Locate the cell with the specified text and output its (x, y) center coordinate. 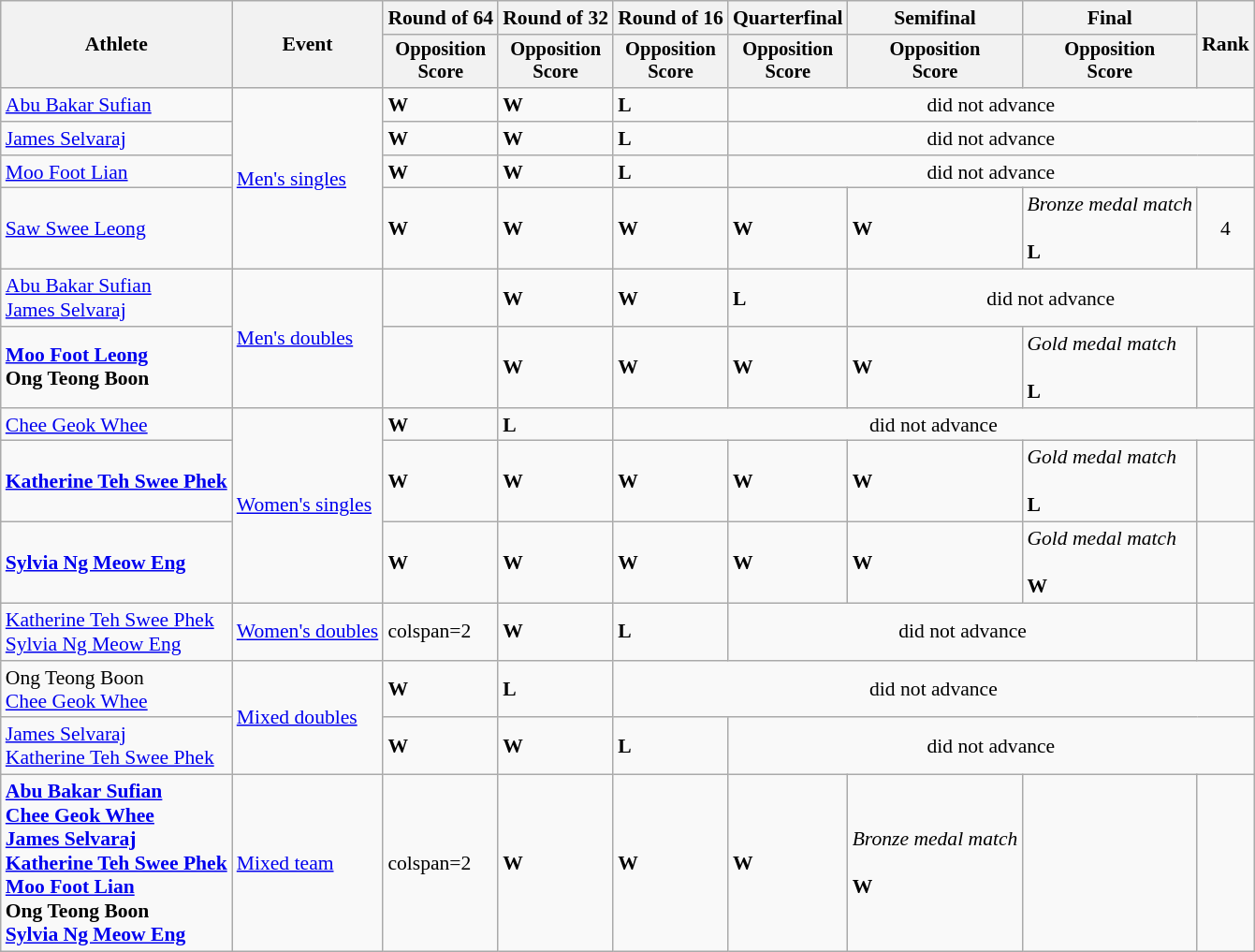
Women's singles (308, 505)
Katherine Teh Swee Phek (116, 481)
Event (308, 45)
Mixed team (308, 863)
Ong Teong BoonChee Geok Whee (116, 689)
Abu Bakar SufianJames Selvaraj (116, 298)
Bronze medal matchW (936, 863)
Semifinal (936, 18)
Abu Bakar Sufian (116, 105)
Moo Foot Lian (116, 172)
Bronze medal matchL (1110, 228)
Final (1110, 18)
Moo Foot LeongOng Teong Boon (116, 367)
Abu Bakar SufianChee Geok WheeJames SelvarajKatherine Teh Swee PhekMoo Foot LianOng Teong BoonSylvia Ng Meow Eng (116, 863)
James SelvarajKatherine Teh Swee Phek (116, 747)
Round of 64 (440, 18)
Sylvia Ng Meow Eng (116, 564)
Men's singles (308, 179)
Mixed doubles (308, 718)
Round of 32 (556, 18)
Chee Geok Whee (116, 425)
Women's doubles (308, 633)
Saw Swee Leong (116, 228)
Katherine Teh Swee PhekSylvia Ng Meow Eng (116, 633)
Quarterfinal (788, 18)
4 (1226, 228)
Rank (1226, 45)
Athlete (116, 45)
Round of 16 (670, 18)
Gold medal matchW (1110, 564)
Men's doubles (308, 339)
James Selvaraj (116, 139)
